Return (x, y) of the center of cell containing provided text 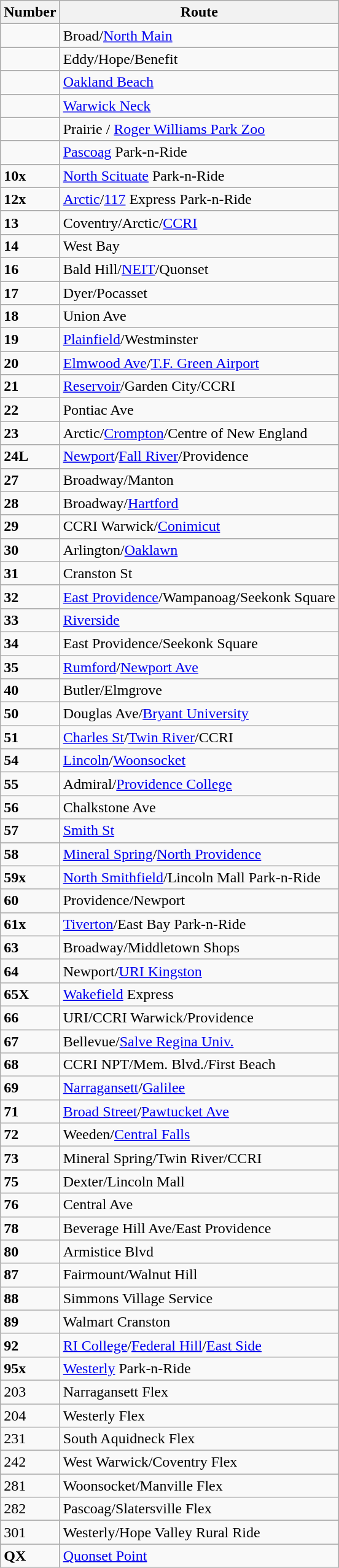
31 (30, 573)
282 (30, 1509)
Broadway/Hartford (199, 503)
23 (30, 433)
242 (30, 1462)
Westerly Park-n-Ride (199, 1368)
RI College/Federal Hill/East Side (199, 1345)
Butler/Elmgrove (199, 691)
33 (30, 620)
Newport/Fall River/Providence (199, 457)
59x (30, 877)
64 (30, 971)
Riverside (199, 620)
North Scituate Park-n-Ride (199, 176)
West Warwick/Coventry Flex (199, 1462)
Eddy/Hope/Benefit (199, 59)
QX (30, 1556)
71 (30, 1111)
Narragansett Flex (199, 1392)
10x (30, 176)
32 (30, 597)
13 (30, 222)
27 (30, 480)
Simmons Village Service (199, 1298)
Mineral Spring/Twin River/CCRI (199, 1158)
CCRI Warwick/Conimicut (199, 527)
61x (30, 924)
Number (30, 12)
67 (30, 1041)
Weeden/Central Falls (199, 1135)
58 (30, 854)
95x (30, 1368)
Broad/North Main (199, 36)
88 (30, 1298)
57 (30, 831)
75 (30, 1182)
Arctic/117 Express Park-n-Ride (199, 199)
Rumford/Newport Ave (199, 667)
17 (30, 293)
12x (30, 199)
73 (30, 1158)
Central Ave (199, 1205)
16 (30, 269)
89 (30, 1322)
Woonsocket/Manville Flex (199, 1486)
92 (30, 1345)
Warwick Neck (199, 106)
21 (30, 386)
Oakland Beach (199, 82)
Broadway/Middletown Shops (199, 947)
54 (30, 761)
28 (30, 503)
72 (30, 1135)
231 (30, 1439)
87 (30, 1275)
Tiverton/East Bay Park-n-Ride (199, 924)
South Aquidneck Flex (199, 1439)
20 (30, 363)
Lincoln/Woonsocket (199, 761)
Pontiac Ave (199, 410)
Plainfield/Westminster (199, 340)
URI/CCRI Warwick/Providence (199, 1017)
West Bay (199, 246)
66 (30, 1017)
56 (30, 807)
80 (30, 1252)
East Providence/Wampanoag/Seekonk Square (199, 597)
55 (30, 784)
Route (199, 12)
Broad Street/Pawtucket Ave (199, 1111)
Cranston St (199, 573)
50 (30, 714)
Pascoag/Slatersville Flex (199, 1509)
Armistice Blvd (199, 1252)
Union Ave (199, 316)
Pascoag Park-n-Ride (199, 152)
204 (30, 1415)
18 (30, 316)
Narragansett/Galilee (199, 1088)
203 (30, 1392)
Douglas Ave/Bryant University (199, 714)
CCRI NPT/Mem. Blvd./First Beach (199, 1065)
Fairmount/Walnut Hill (199, 1275)
40 (30, 691)
78 (30, 1228)
Westerly/Hope Valley Rural Ride (199, 1532)
Newport/URI Kingston (199, 971)
Arctic/Crompton/Centre of New England (199, 433)
35 (30, 667)
Admiral/Providence College (199, 784)
Dyer/Pocasset (199, 293)
Bald Hill/NEIT/Quonset (199, 269)
34 (30, 643)
Providence/Newport (199, 901)
Bellevue/Salve Regina Univ. (199, 1041)
22 (30, 410)
19 (30, 340)
Elmwood Ave/T.F. Green Airport (199, 363)
65X (30, 994)
301 (30, 1532)
68 (30, 1065)
69 (30, 1088)
Smith St (199, 831)
Reservoir/Garden City/CCRI (199, 386)
51 (30, 737)
Dexter/Lincoln Mall (199, 1182)
East Providence/Seekonk Square (199, 643)
24L (30, 457)
29 (30, 527)
Quonset Point (199, 1556)
Charles St/Twin River/CCRI (199, 737)
60 (30, 901)
63 (30, 947)
Chalkstone Ave (199, 807)
Walmart Cranston (199, 1322)
Coventry/Arctic/CCRI (199, 222)
Mineral Spring/North Providence (199, 854)
Wakefield Express (199, 994)
North Smithfield/Lincoln Mall Park-n-Ride (199, 877)
Arlington/Oaklawn (199, 550)
Prairie / Roger Williams Park Zoo (199, 129)
281 (30, 1486)
30 (30, 550)
76 (30, 1205)
Broadway/Manton (199, 480)
Beverage Hill Ave/East Providence (199, 1228)
Westerly Flex (199, 1415)
14 (30, 246)
